Capture the cell that displays the provided text and extract its (x, y) central coordinate. 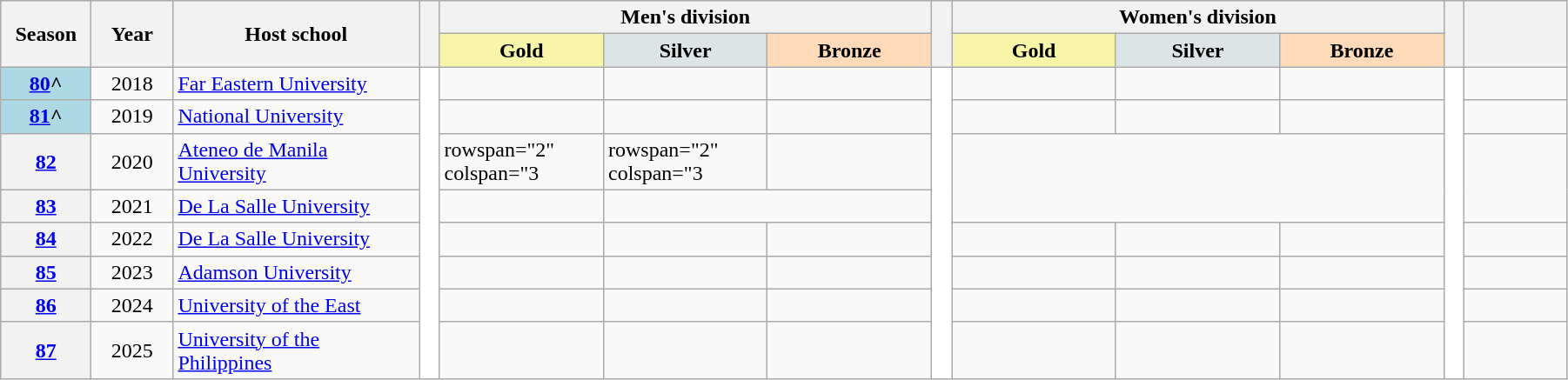
Far Eastern University (296, 83)
2019 (132, 117)
81^ (46, 117)
83 (46, 206)
2024 (132, 305)
Ateneo de Manila University (296, 162)
Men's division (686, 17)
Year (132, 34)
University of the Philippines (296, 350)
Women's division (1197, 17)
85 (46, 272)
2018 (132, 83)
Adamson University (296, 272)
2025 (132, 350)
84 (46, 239)
80^ (46, 83)
82 (46, 162)
87 (46, 350)
2020 (132, 162)
2021 (132, 206)
University of the East (296, 305)
2023 (132, 272)
National University (296, 117)
Host school (296, 34)
86 (46, 305)
Season (46, 34)
2022 (132, 239)
